Locate the cell with the specified text and output its [x, y] center coordinate. 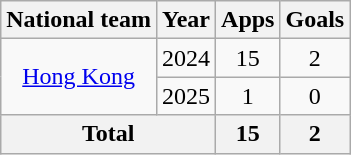
1 [248, 96]
National team [79, 20]
2025 [186, 96]
Year [186, 20]
2024 [186, 58]
Hong Kong [79, 77]
Total [108, 134]
0 [315, 96]
Goals [315, 20]
Apps [248, 20]
